Return [x, y] of the center of cell containing provided text 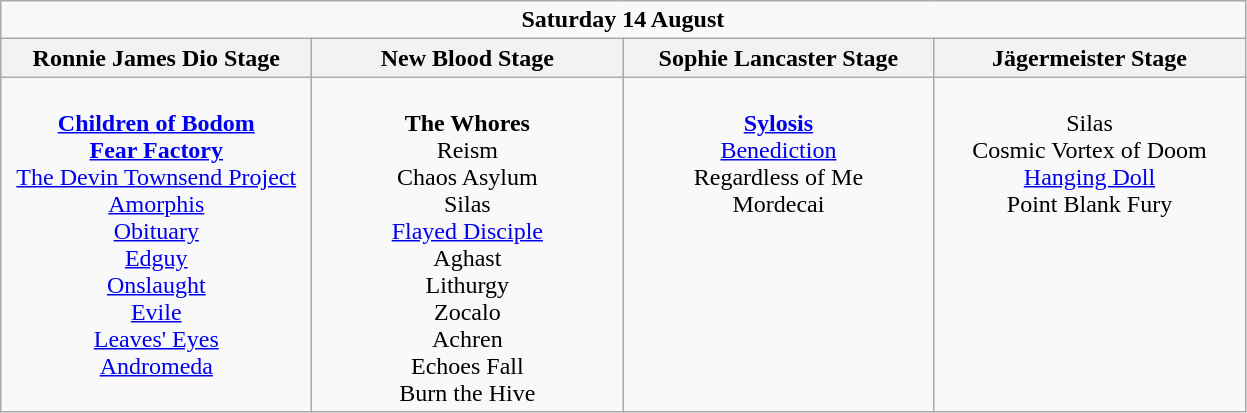
The Whores Reism Chaos Asylum Silas Flayed Disciple Aghast Lithurgy Zocalo Achren Echoes Fall Burn the Hive [468, 244]
Saturday 14 August [623, 20]
Children of Bodom Fear Factory The Devin Townsend Project Amorphis Obituary Edguy Onslaught Evile Leaves' Eyes Andromeda [156, 244]
Sylosis Benediction Regardless of Me Mordecai [778, 244]
Silas Cosmic Vortex of Doom Hanging Doll Point Blank Fury [1090, 244]
Ronnie James Dio Stage [156, 58]
Sophie Lancaster Stage [778, 58]
New Blood Stage [468, 58]
Jägermeister Stage [1090, 58]
